Return [X, Y] of the center of cell containing provided text 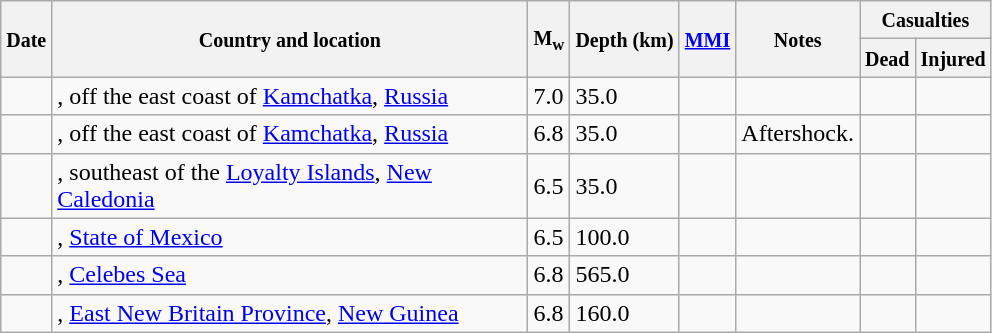
Country and location [290, 39]
Notes [798, 39]
, southeast of the Loyalty Islands, New Caledonia [290, 186]
Date [26, 39]
, East New Britain Province, New Guinea [290, 313]
Casualties [926, 20]
Dead [888, 58]
Injured [953, 58]
100.0 [624, 237]
Mw [549, 39]
Aftershock. [798, 134]
565.0 [624, 275]
Depth (km) [624, 39]
, Celebes Sea [290, 275]
MMI [708, 39]
, State of Mexico [290, 237]
160.0 [624, 313]
7.0 [549, 96]
